Capture the cell that displays the provided text and extract its (X, Y) central coordinate. 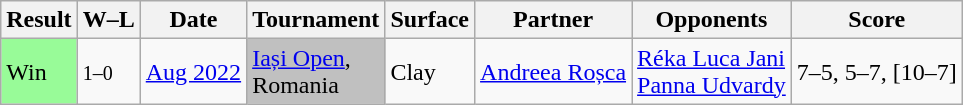
Surface (430, 20)
Tournament (316, 20)
1–0 (108, 72)
Aug 2022 (193, 72)
Score (876, 20)
Win (39, 72)
Réka Luca Jani Panna Udvardy (712, 72)
Partner (554, 20)
Iași Open, Romania (316, 72)
Andreea Roșca (554, 72)
Opponents (712, 20)
7–5, 5–7, [10–7] (876, 72)
W–L (108, 20)
Result (39, 20)
Date (193, 20)
Clay (430, 72)
